For the text-containing cell, return its midpoint in [X, Y] coordinate format. 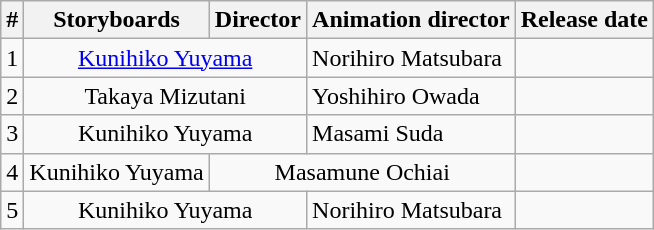
2 [12, 96]
Director [258, 20]
5 [12, 210]
Takaya Mizutani [166, 96]
1 [12, 58]
3 [12, 134]
Masami Suda [412, 134]
Storyboards [116, 20]
4 [12, 172]
Release date [584, 20]
Yoshihiro Owada [412, 96]
# [12, 20]
Masamune Ochiai [362, 172]
Animation director [412, 20]
